Detect which cell encompasses the target text, then output its [X, Y] center coordinate. 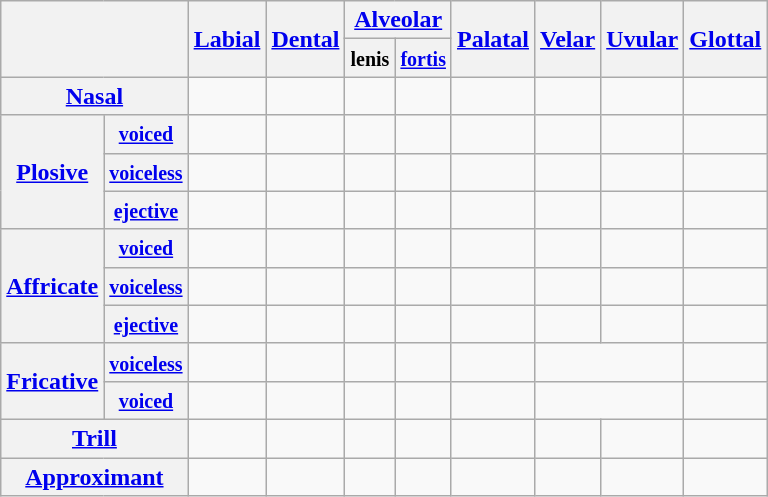
Palatal [492, 39]
Labial [227, 39]
Uvular [642, 39]
Plosive [52, 172]
fortis [424, 58]
Affricate [52, 286]
Glottal [726, 39]
Dental [306, 39]
Nasal [94, 96]
Trill [94, 438]
Alveolar [398, 20]
lenis [370, 58]
Velar [568, 39]
Fricative [52, 381]
Approximant [94, 477]
